Locate the cell with the specified text and output its [x, y] center coordinate. 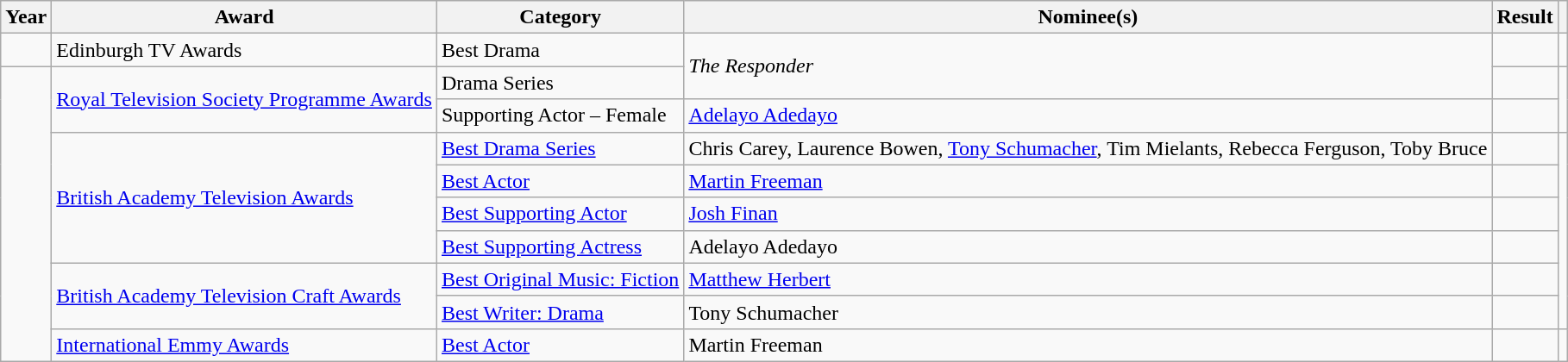
Drama Series [560, 83]
Best Supporting Actress [560, 247]
Josh Finan [1088, 214]
International Emmy Awards [245, 345]
Nominee(s) [1088, 17]
Best Original Music: Fiction [560, 279]
Matthew Herbert [1088, 279]
Best Writer: Drama [560, 312]
Award [245, 17]
Year [26, 17]
British Academy Television Craft Awards [245, 296]
Edinburgh TV Awards [245, 50]
Best Drama Series [560, 148]
Best Supporting Actor [560, 214]
British Academy Television Awards [245, 197]
Category [560, 17]
Royal Television Society Programme Awards [245, 99]
Chris Carey, Laurence Bowen, Tony Schumacher, Tim Mielants, Rebecca Ferguson, Toby Bruce [1088, 148]
The Responder [1088, 66]
Result [1525, 17]
Tony Schumacher [1088, 312]
Best Drama [560, 50]
Supporting Actor – Female [560, 115]
